Output the (X, Y) coordinate of the center of the cell containing the given text.  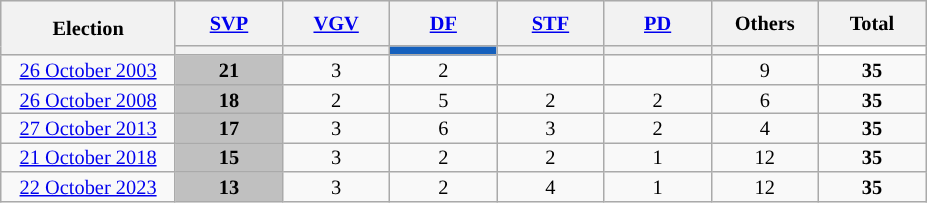
5 (444, 98)
9 (764, 70)
21 October 2018 (88, 156)
Election (88, 28)
22 October 2023 (88, 186)
21 (228, 70)
26 October 2003 (88, 70)
27 October 2013 (88, 128)
STF (550, 22)
15 (228, 156)
18 (228, 98)
VGV (336, 22)
PD (658, 22)
17 (228, 128)
Total (872, 22)
DF (444, 22)
26 October 2008 (88, 98)
Others (764, 22)
13 (228, 186)
SVP (228, 22)
